Return (x, y) of the center of cell containing provided text 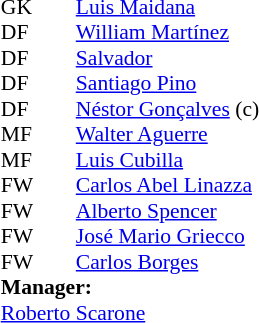
Carlos Borges (168, 262)
Walter Aguerre (168, 135)
José Mario Griecco (168, 237)
Santiago Pino (168, 83)
Carlos Abel Linazza (168, 185)
William Martínez (168, 33)
Salvador (168, 58)
Néstor Gonçalves (c) (168, 109)
Luis Cubilla (168, 160)
Alberto Spencer (168, 211)
Manager: (130, 287)
